Scan for the cell matching the given text and deliver its (X, Y) coordinate at center. 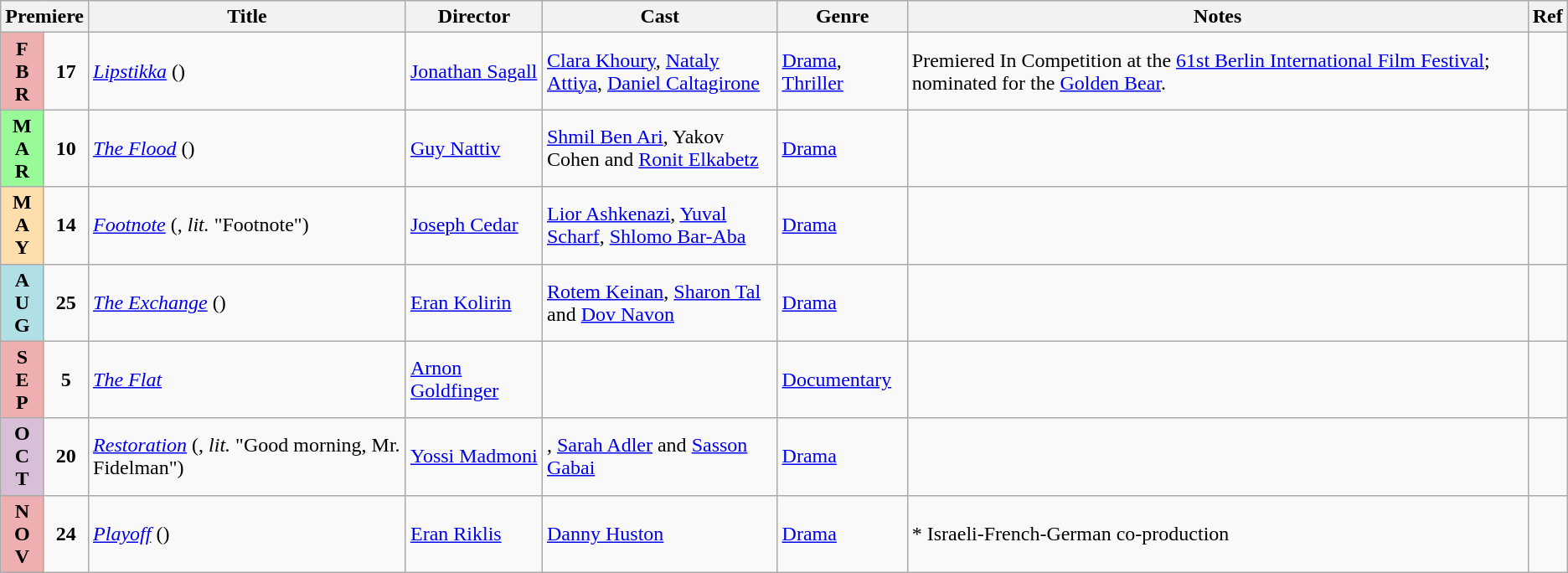
SEP (22, 379)
Ref (1548, 17)
5 (65, 379)
Shmil Ben Ari, Yakov Cohen and Ronit Elkabetz (660, 148)
, Sarah Adler and Sasson Gabai (660, 457)
Arnon Goldfinger (474, 379)
Rotem Keinan, Sharon Tal and Dov Navon (660, 302)
NOV (22, 534)
Documentary (843, 379)
* Israeli-French-German co-production (1218, 534)
Lior Ashkenazi, Yuval Scharf, Shlomo Bar-Aba (660, 225)
Cast (660, 17)
Guy Nattiv (474, 148)
20 (65, 457)
The Flood () (248, 148)
Premiere (45, 17)
MAY (22, 225)
Joseph Cedar (474, 225)
The Exchange () (248, 302)
Yossi Madmoni (474, 457)
Playoff () (248, 534)
Title (248, 17)
Eran Riklis (474, 534)
10 (65, 148)
25 (65, 302)
Eran Kolirin (474, 302)
The Flat (248, 379)
Restoration (, lit. "Good morning, Mr. Fidelman") (248, 457)
OCT (22, 457)
Danny Huston (660, 534)
24 (65, 534)
Clara Khoury, Nataly Attiya, Daniel Caltagirone (660, 71)
Lipstikka () (248, 71)
MAR (22, 148)
Jonathan Sagall (474, 71)
Footnote (, lit. "Footnote") (248, 225)
14 (65, 225)
Director (474, 17)
AUG (22, 302)
Genre (843, 17)
Notes (1218, 17)
Premiered In Competition at the 61st Berlin International Film Festival; nominated for the Golden Bear. (1218, 71)
FBR (22, 71)
17 (65, 71)
Drama, Thriller (843, 71)
